Provide the (X, Y) coordinate of the cell's center where the given text is located.  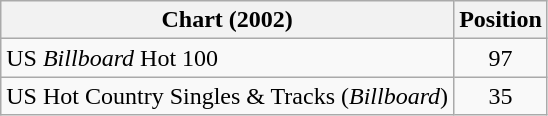
97 (501, 58)
US Billboard Hot 100 (228, 58)
US Hot Country Singles & Tracks (Billboard) (228, 96)
Position (501, 20)
35 (501, 96)
Chart (2002) (228, 20)
